From the cell containing the given text, extract its center point as [x, y] coordinate. 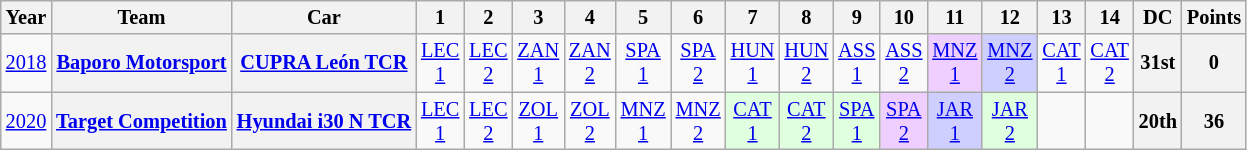
ZOL1 [538, 121]
2 [488, 17]
JAR1 [954, 121]
ZAN1 [538, 63]
ZAN2 [590, 63]
Baporo Motorsport [142, 63]
Points [1214, 17]
8 [806, 17]
Target Competition [142, 121]
5 [644, 17]
Year [26, 17]
ZOL2 [590, 121]
ASS1 [856, 63]
1 [440, 17]
4 [590, 17]
Hyundai i30 N TCR [324, 121]
2020 [26, 121]
31st [1158, 63]
7 [753, 17]
DC [1158, 17]
11 [954, 17]
6 [698, 17]
20th [1158, 121]
3 [538, 17]
2018 [26, 63]
HUN1 [753, 63]
36 [1214, 121]
ASS2 [904, 63]
JAR2 [1010, 121]
12 [1010, 17]
Team [142, 17]
Car [324, 17]
HUN2 [806, 63]
0 [1214, 63]
10 [904, 17]
9 [856, 17]
13 [1061, 17]
CUPRA León TCR [324, 63]
14 [1110, 17]
